Provide the (x, y) coordinate of the cell's center where the given text is located.  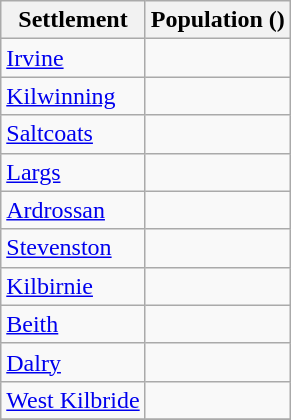
Saltcoats (73, 134)
Irvine (73, 58)
Kilwinning (73, 96)
Beith (73, 324)
Kilbirnie (73, 286)
West Kilbride (73, 400)
Largs (73, 172)
Population () (218, 20)
Settlement (73, 20)
Ardrossan (73, 210)
Stevenston (73, 248)
Dalry (73, 362)
